Identify which cell holds the provided text, then report its [x, y] central coordinate. 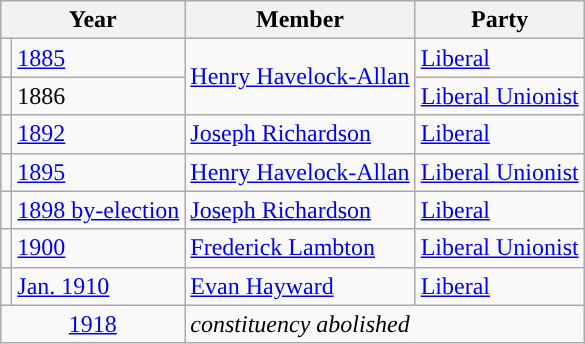
1895 [98, 172]
Frederick Lambton [300, 248]
Party [500, 20]
1918 [93, 324]
Evan Hayward [300, 286]
1900 [98, 248]
Year [93, 20]
constituency abolished [384, 324]
Member [300, 20]
Jan. 1910 [98, 286]
1885 [98, 58]
1892 [98, 134]
1898 by-election [98, 210]
1886 [98, 96]
